Capture the cell that displays the provided text and extract its (x, y) central coordinate. 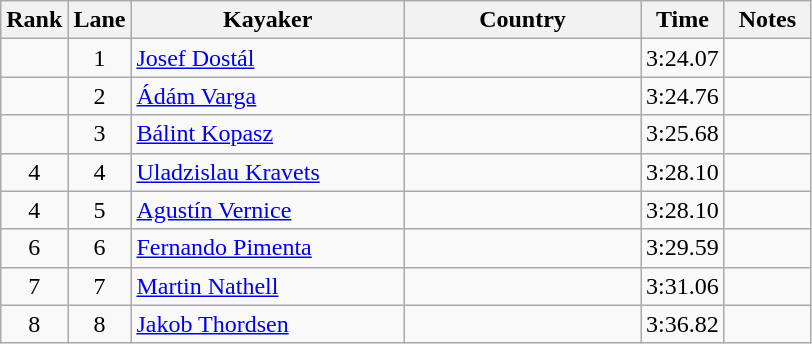
Lane (100, 20)
3 (100, 134)
2 (100, 96)
3:24.76 (683, 96)
Uladzislau Kravets (268, 172)
Martin Nathell (268, 286)
3:31.06 (683, 286)
1 (100, 58)
Notes (767, 20)
Ádám Varga (268, 96)
Kayaker (268, 20)
Jakob Thordsen (268, 324)
Country (522, 20)
Bálint Kopasz (268, 134)
Rank (34, 20)
Fernando Pimenta (268, 248)
Time (683, 20)
3:24.07 (683, 58)
5 (100, 210)
Josef Dostál (268, 58)
3:25.68 (683, 134)
3:29.59 (683, 248)
Agustín Vernice (268, 210)
3:36.82 (683, 324)
